Return (x, y) of the center of cell containing provided text 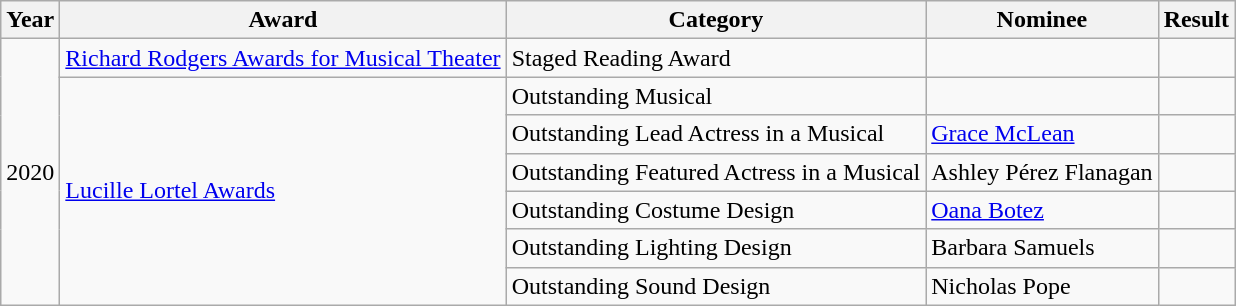
Lucille Lortel Awards (283, 191)
Award (283, 20)
Outstanding Sound Design (716, 286)
Outstanding Lighting Design (716, 248)
Nominee (1042, 20)
Result (1196, 20)
Ashley Pérez Flanagan (1042, 172)
Outstanding Featured Actress in a Musical (716, 172)
Oana Botez (1042, 210)
Staged Reading Award (716, 58)
Barbara Samuels (1042, 248)
Nicholas Pope (1042, 286)
2020 (30, 172)
Category (716, 20)
Outstanding Costume Design (716, 210)
Year (30, 20)
Grace McLean (1042, 134)
Outstanding Lead Actress in a Musical (716, 134)
Richard Rodgers Awards for Musical Theater (283, 58)
Outstanding Musical (716, 96)
